Search for the cell housing the specified text and yield its [X, Y] center coordinate. 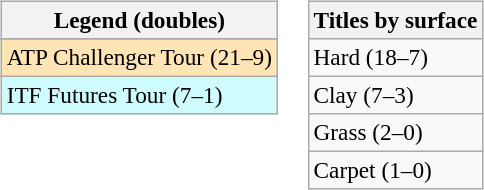
Hard (18–7) [396, 57]
Titles by surface [396, 20]
Clay (7–3) [396, 95]
ATP Challenger Tour (21–9) [139, 57]
Grass (2–0) [396, 133]
Carpet (1–0) [396, 171]
ITF Futures Tour (7–1) [139, 95]
Legend (doubles) [139, 20]
